Output the (x, y) coordinate of the center of the cell containing the given text.  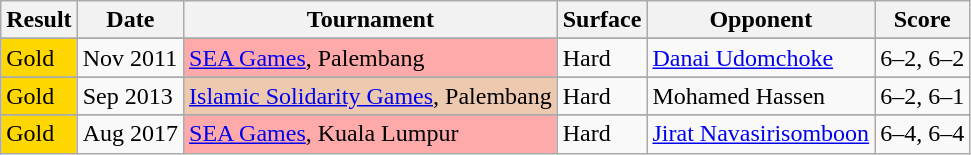
SEA Games, Kuala Lumpur (371, 134)
Sep 2013 (130, 96)
6–4, 6–4 (922, 134)
Date (130, 20)
6–2, 6–1 (922, 96)
Nov 2011 (130, 58)
Surface (602, 20)
Mohamed Hassen (761, 96)
Aug 2017 (130, 134)
Opponent (761, 20)
Tournament (371, 20)
Jirat Navasirisomboon (761, 134)
Islamic Solidarity Games, Palembang (371, 96)
Score (922, 20)
6–2, 6–2 (922, 58)
Result (39, 20)
SEA Games, Palembang (371, 58)
Danai Udomchoke (761, 58)
